Pinpoint the cell where the given text exists, returning its (x, y) midpoint coordinate. 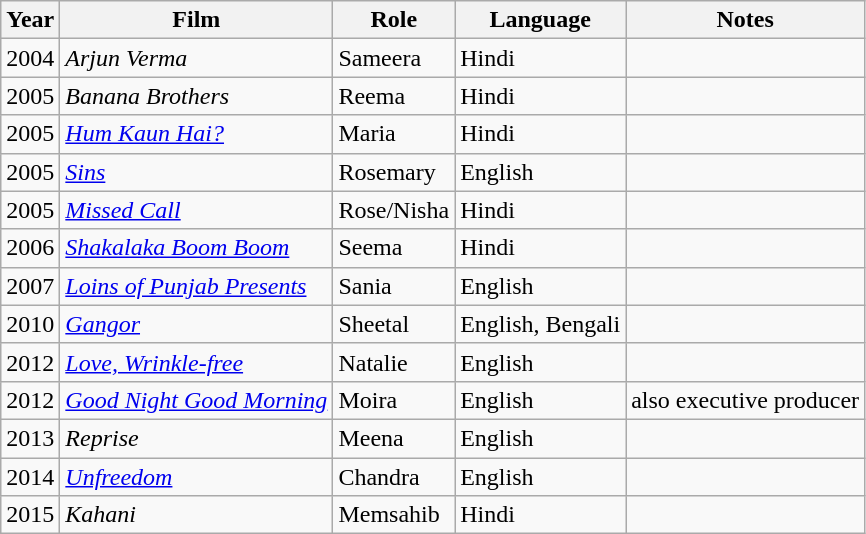
Rose/Nisha (394, 210)
Memsahib (394, 515)
Unfreedom (196, 477)
Good Night Good Morning (196, 400)
Banana Brothers (196, 96)
Moira (394, 400)
2010 (30, 324)
2006 (30, 248)
Hum Kaun Hai? (196, 134)
Rosemary (394, 172)
Loins of Punjab Presents (196, 286)
2014 (30, 477)
Sania (394, 286)
Year (30, 20)
Kahani (196, 515)
2015 (30, 515)
English, Bengali (540, 324)
Chandra (394, 477)
Film (196, 20)
Maria (394, 134)
2004 (30, 58)
Reema (394, 96)
Sameera (394, 58)
Shakalaka Boom Boom (196, 248)
Notes (746, 20)
2007 (30, 286)
Sheetal (394, 324)
also executive producer (746, 400)
Love, Wrinkle-free (196, 362)
Seema (394, 248)
Missed Call (196, 210)
Sins (196, 172)
Reprise (196, 438)
Language (540, 20)
Gangor (196, 324)
2013 (30, 438)
Natalie (394, 362)
Role (394, 20)
Meena (394, 438)
Arjun Verma (196, 58)
